Detect which cell encompasses the target text, then output its (X, Y) center coordinate. 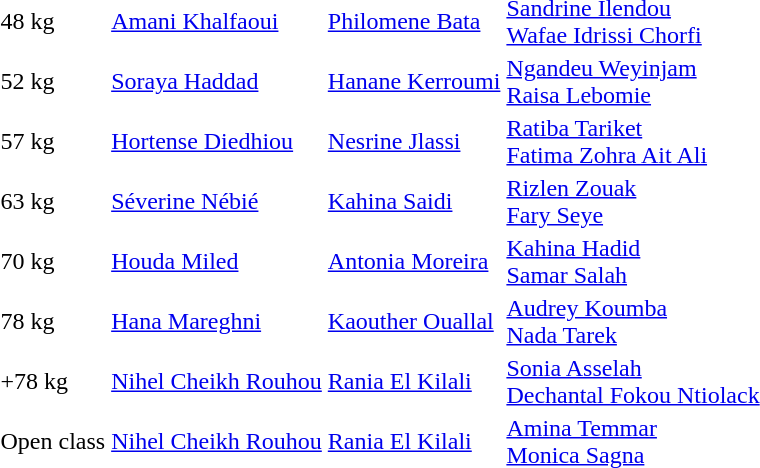
Houda Miled (217, 262)
Nesrine Jlassi (414, 142)
Kahina Saidi (414, 202)
Hanane Kerroumi (414, 82)
Hortense Diedhiou (217, 142)
Hana Mareghni (217, 322)
Séverine Nébié (217, 202)
Kaouther Ouallal (414, 322)
Antonia Moreira (414, 262)
Rania El Kilali (414, 382)
Soraya Haddad (217, 82)
Nihel Cheikh Rouhou (217, 382)
